Locate the cell with the specified text and output its [X, Y] center coordinate. 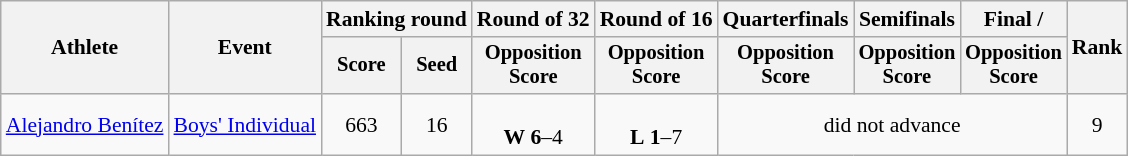
L 1–7 [656, 124]
9 [1098, 124]
Seed [437, 66]
Athlete [85, 48]
Round of 16 [656, 19]
Event [246, 48]
W 6–4 [534, 124]
Round of 32 [534, 19]
Ranking round [396, 19]
Rank [1098, 48]
Score [362, 66]
did not advance [892, 124]
Final / [1014, 19]
Boys' Individual [246, 124]
Quarterfinals [786, 19]
Semifinals [908, 19]
Alejandro Benítez [85, 124]
663 [362, 124]
16 [437, 124]
